Provide the (x, y) coordinate of the cell's center where the given text is located.  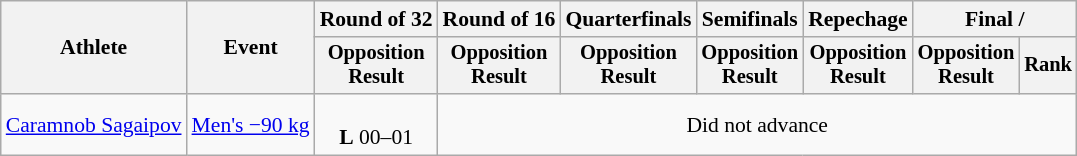
Final / (995, 19)
Event (251, 48)
Round of 16 (500, 19)
Athlete (94, 48)
Round of 32 (376, 19)
Men's −90 kg (251, 124)
Did not advance (758, 124)
Caramnob Sagaipov (94, 124)
L 00–01 (376, 124)
Semifinals (750, 19)
Repechage (858, 19)
Quarterfinals (628, 19)
Rank (1048, 66)
